Identify which cell holds the provided text, then report its [x, y] central coordinate. 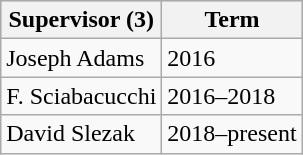
Term [232, 20]
2016–2018 [232, 96]
Joseph Adams [82, 58]
Supervisor (3) [82, 20]
David Slezak [82, 134]
F. Sciabacucchi [82, 96]
2018–present [232, 134]
2016 [232, 58]
